Scan for the cell matching the given text and deliver its [X, Y] coordinate at center. 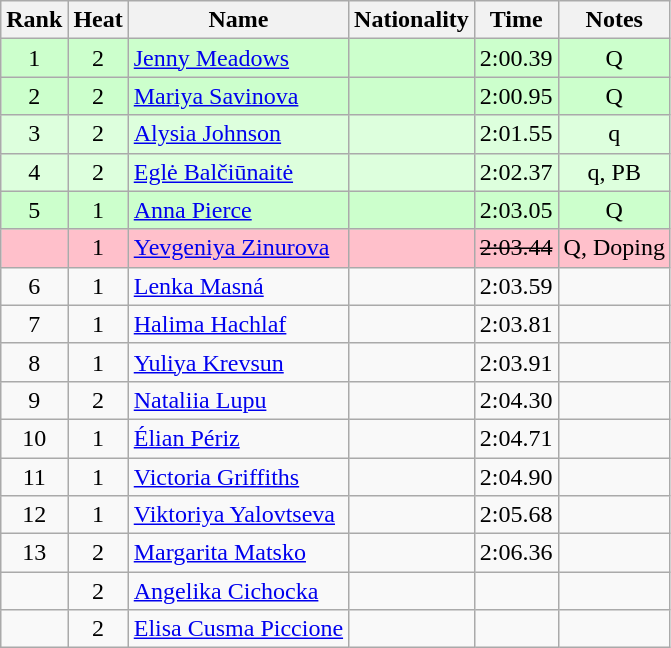
Yuliya Krevsun [238, 362]
2:00.95 [516, 96]
Nationality [412, 20]
2:04.71 [516, 438]
12 [34, 515]
4 [34, 172]
Jenny Meadows [238, 58]
2:06.36 [516, 553]
Halima Hachlaf [238, 324]
Viktoriya Yalovtseva [238, 515]
Alysia Johnson [238, 134]
2:03.81 [516, 324]
Nataliia Lupu [238, 400]
2:03.44 [516, 248]
2:01.55 [516, 134]
2:03.05 [516, 210]
2:03.59 [516, 286]
13 [34, 553]
Q, Doping [614, 248]
Heat [98, 20]
Angelika Cichocka [238, 591]
2:00.39 [516, 58]
2:04.30 [516, 400]
10 [34, 438]
Eglė Balčiūnaitė [238, 172]
Yevgeniya Zinurova [238, 248]
q [614, 134]
Anna Pierce [238, 210]
q, PB [614, 172]
9 [34, 400]
Rank [34, 20]
Notes [614, 20]
5 [34, 210]
2:04.90 [516, 477]
2:02.37 [516, 172]
7 [34, 324]
Victoria Griffiths [238, 477]
Élian Périz [238, 438]
Time [516, 20]
3 [34, 134]
Lenka Masná [238, 286]
Margarita Matsko [238, 553]
11 [34, 477]
Mariya Savinova [238, 96]
8 [34, 362]
Name [238, 20]
Elisa Cusma Piccione [238, 629]
2:05.68 [516, 515]
6 [34, 286]
2:03.91 [516, 362]
